From the cell containing the given text, extract its center point as [x, y] coordinate. 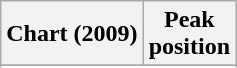
Peak position [189, 34]
Chart (2009) [72, 34]
